Search for the cell housing the specified text and yield its (x, y) center coordinate. 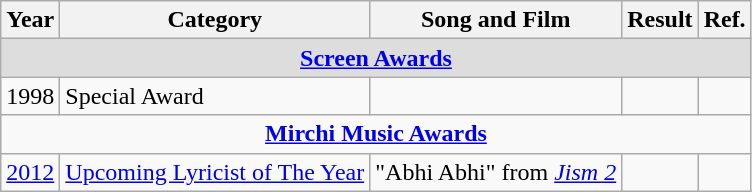
"Abhi Abhi" from Jism 2 (496, 172)
Upcoming Lyricist of The Year (215, 172)
2012 (30, 172)
Ref. (724, 20)
Category (215, 20)
1998 (30, 96)
Special Award (215, 96)
Screen Awards (376, 58)
Result (660, 20)
Year (30, 20)
Mirchi Music Awards (376, 134)
Song and Film (496, 20)
